Output the (X, Y) coordinate of the center of the cell containing the given text.  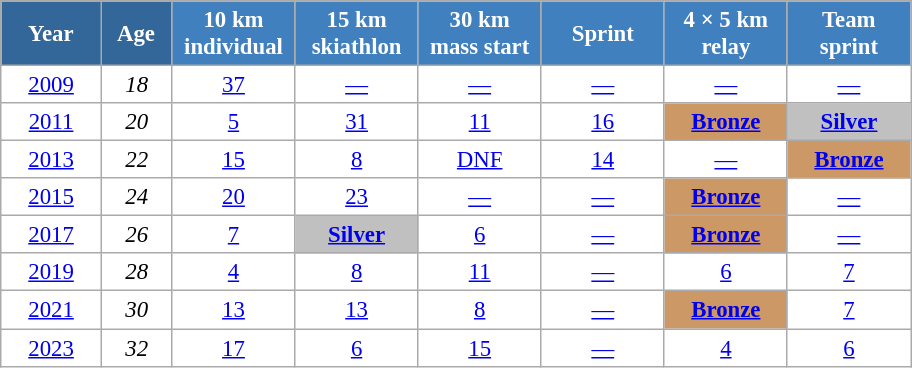
2011 (52, 122)
37 (234, 85)
30 km mass start (480, 34)
Year (52, 34)
15 km skiathlon (356, 34)
16 (602, 122)
2019 (52, 273)
14 (602, 160)
32 (136, 348)
24 (136, 197)
17 (234, 348)
5 (234, 122)
10 km individual (234, 34)
18 (136, 85)
2013 (52, 160)
31 (356, 122)
Team sprint (848, 34)
2021 (52, 310)
Age (136, 34)
DNF (480, 160)
22 (136, 160)
28 (136, 273)
2009 (52, 85)
2015 (52, 197)
26 (136, 235)
23 (356, 197)
4 × 5 km relay (726, 34)
Sprint (602, 34)
30 (136, 310)
2023 (52, 348)
2017 (52, 235)
